Output the [x, y] coordinate of the center of the cell containing the given text.  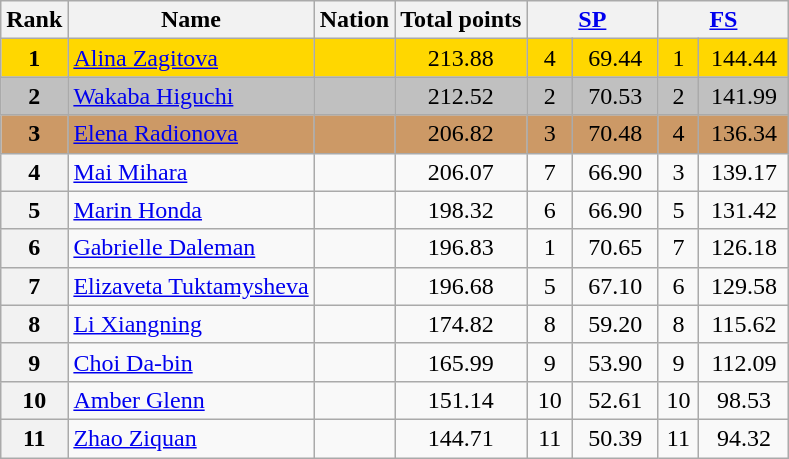
144.71 [461, 438]
Marin Honda [191, 210]
70.48 [616, 134]
Amber Glenn [191, 400]
52.61 [616, 400]
196.83 [461, 248]
206.82 [461, 134]
206.07 [461, 172]
144.44 [744, 58]
174.82 [461, 324]
131.42 [744, 210]
Elena Radionova [191, 134]
98.53 [744, 400]
Name [191, 20]
67.10 [616, 286]
SP [592, 20]
141.99 [744, 96]
212.52 [461, 96]
69.44 [616, 58]
126.18 [744, 248]
Rank [34, 20]
Mai Mihara [191, 172]
70.65 [616, 248]
53.90 [616, 362]
Gabrielle Daleman [191, 248]
94.32 [744, 438]
70.53 [616, 96]
Zhao Ziquan [191, 438]
Elizaveta Tuktamysheva [191, 286]
Alina Zagitova [191, 58]
Wakaba Higuchi [191, 96]
Total points [461, 20]
196.68 [461, 286]
213.88 [461, 58]
59.20 [616, 324]
115.62 [744, 324]
129.58 [744, 286]
Choi Da-bin [191, 362]
Nation [354, 20]
165.99 [461, 362]
112.09 [744, 362]
198.32 [461, 210]
136.34 [744, 134]
FS [724, 20]
139.17 [744, 172]
50.39 [616, 438]
151.14 [461, 400]
Li Xiangning [191, 324]
